Locate the cell with the specified text and output its [x, y] center coordinate. 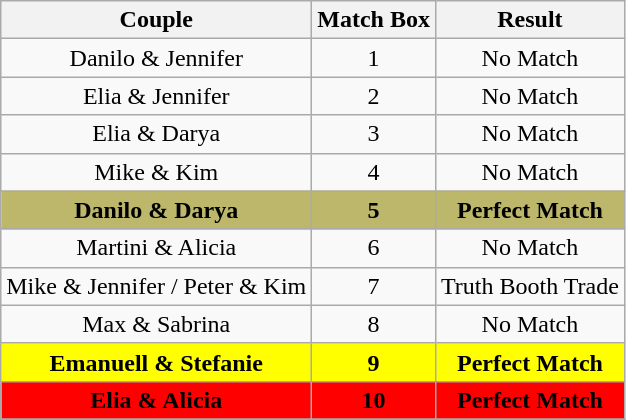
10 [374, 400]
1 [374, 58]
Emanuell & Stefanie [156, 362]
Couple [156, 20]
8 [374, 324]
Elia & Jennifer [156, 96]
Elia & Alicia [156, 400]
5 [374, 210]
Danilo & Jennifer [156, 58]
7 [374, 286]
6 [374, 248]
Elia & Darya [156, 134]
4 [374, 172]
Martini & Alicia [156, 248]
Truth Booth Trade [530, 286]
Match Box [374, 20]
Danilo & Darya [156, 210]
Result [530, 20]
3 [374, 134]
Max & Sabrina [156, 324]
Mike & Jennifer / Peter & Kim [156, 286]
Mike & Kim [156, 172]
2 [374, 96]
9 [374, 362]
